Provide the (x, y) coordinate of the cell's center where the given text is located.  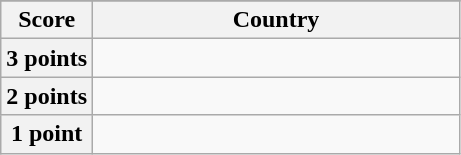
1 point (47, 134)
Country (276, 20)
Score (47, 20)
3 points (47, 58)
2 points (47, 96)
